Output the (x, y) coordinate of the center of the cell containing the given text.  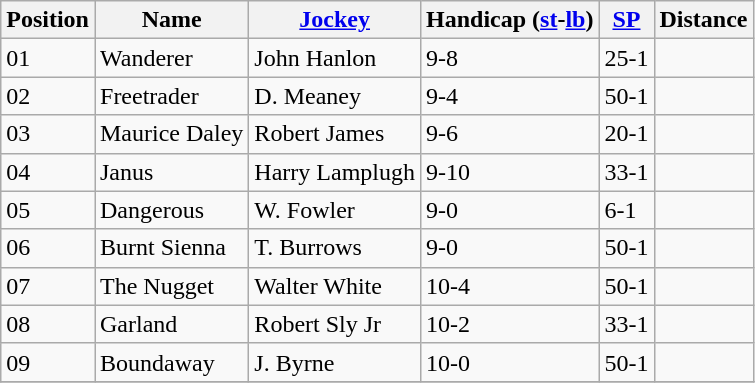
Name (171, 20)
9-10 (510, 172)
SP (626, 20)
Jockey (335, 20)
Distance (704, 20)
9-6 (510, 134)
09 (48, 362)
6-1 (626, 210)
J. Byrne (335, 362)
Janus (171, 172)
04 (48, 172)
Walter White (335, 286)
9-4 (510, 96)
The Nugget (171, 286)
Garland (171, 324)
01 (48, 58)
10-2 (510, 324)
9-8 (510, 58)
Dangerous (171, 210)
Freetrader (171, 96)
08 (48, 324)
Wanderer (171, 58)
03 (48, 134)
10-0 (510, 362)
John Hanlon (335, 58)
D. Meaney (335, 96)
Maurice Daley (171, 134)
02 (48, 96)
Harry Lamplugh (335, 172)
W. Fowler (335, 210)
06 (48, 248)
Robert Sly Jr (335, 324)
Handicap (st-lb) (510, 20)
20-1 (626, 134)
Robert James (335, 134)
Burnt Sienna (171, 248)
05 (48, 210)
25-1 (626, 58)
T. Burrows (335, 248)
Position (48, 20)
07 (48, 286)
Boundaway (171, 362)
10-4 (510, 286)
